From the cell containing the given text, extract its center point as (X, Y) coordinate. 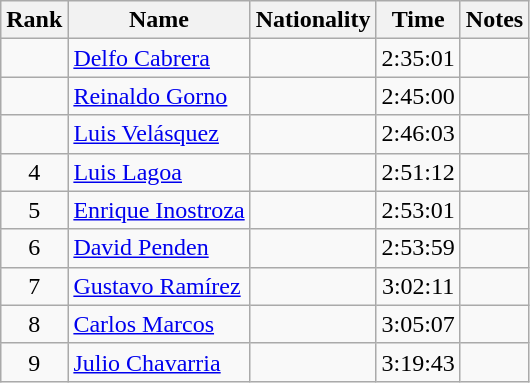
Notes (494, 20)
Luis Velásquez (159, 134)
2:45:00 (418, 96)
6 (34, 248)
3:19:43 (418, 362)
2:46:03 (418, 134)
Time (418, 20)
Name (159, 20)
Delfo Cabrera (159, 58)
Luis Lagoa (159, 172)
2:51:12 (418, 172)
Rank (34, 20)
8 (34, 324)
7 (34, 286)
2:53:01 (418, 210)
Reinaldo Gorno (159, 96)
Julio Chavarria (159, 362)
5 (34, 210)
Gustavo Ramírez (159, 286)
3:02:11 (418, 286)
David Penden (159, 248)
Carlos Marcos (159, 324)
9 (34, 362)
3:05:07 (418, 324)
Enrique Inostroza (159, 210)
Nationality (313, 20)
2:35:01 (418, 58)
2:53:59 (418, 248)
4 (34, 172)
